Detect which cell encompasses the target text, then output its [X, Y] center coordinate. 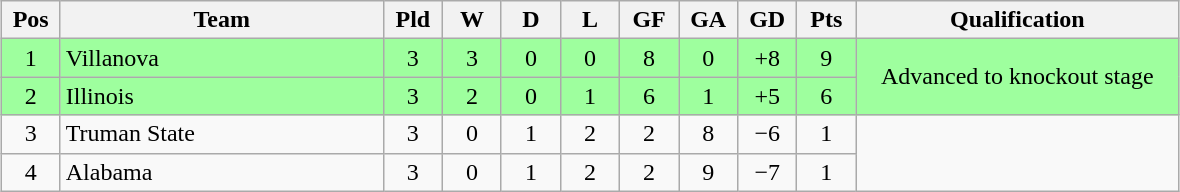
L [590, 20]
GD [768, 20]
Pos [30, 20]
+8 [768, 58]
GA [708, 20]
Team [222, 20]
Pld [412, 20]
Villanova [222, 58]
Qualification [1018, 20]
−7 [768, 172]
Pts [826, 20]
Truman State [222, 134]
GF [650, 20]
4 [30, 172]
D [530, 20]
+5 [768, 96]
Illinois [222, 96]
Alabama [222, 172]
Advanced to knockout stage [1018, 77]
W [472, 20]
−6 [768, 134]
